For the text-containing cell, return its midpoint in (x, y) coordinate format. 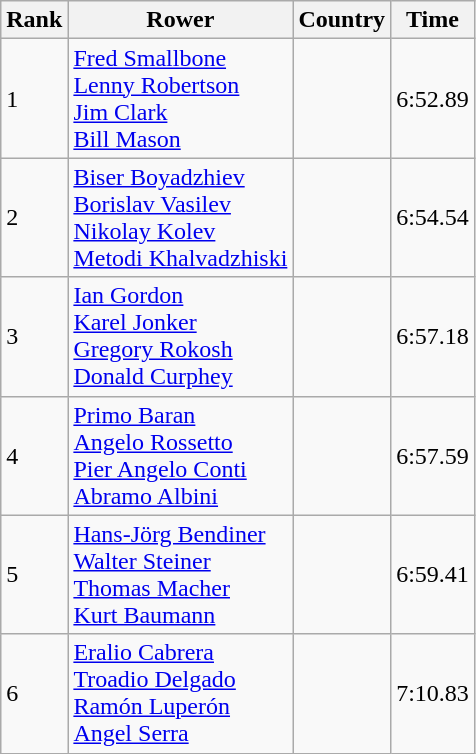
Eralio CabreraTroadio DelgadoRamón LuperónAngel Serra (180, 694)
6:52.89 (433, 98)
Ian GordonKarel JonkerGregory RokoshDonald Curphey (180, 336)
6 (34, 694)
6:54.54 (433, 218)
1 (34, 98)
Country (342, 20)
2 (34, 218)
Rower (180, 20)
6:59.41 (433, 574)
7:10.83 (433, 694)
6:57.59 (433, 456)
Rank (34, 20)
Fred SmallboneLenny RobertsonJim ClarkBill Mason (180, 98)
Time (433, 20)
Primo BaranAngelo RossettoPier Angelo ContiAbramo Albini (180, 456)
3 (34, 336)
Biser BoyadzhievBorislav VasilevNikolay KolevMetodi Khalvadzhiski (180, 218)
Hans-Jörg BendinerWalter SteinerThomas MacherKurt Baumann (180, 574)
6:57.18 (433, 336)
5 (34, 574)
4 (34, 456)
